Output the [x, y] coordinate of the center of the cell containing the given text.  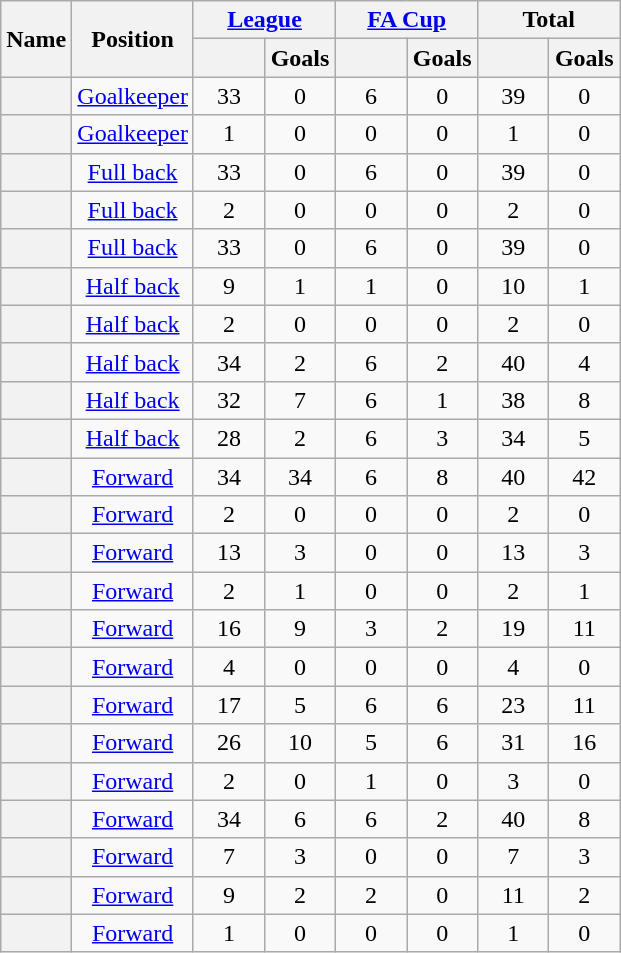
28 [228, 438]
42 [584, 477]
38 [514, 400]
19 [514, 629]
Position [133, 39]
23 [514, 705]
32 [228, 400]
Total [549, 20]
League [264, 20]
Name [36, 39]
FA Cup [407, 20]
26 [228, 743]
31 [514, 743]
17 [228, 705]
